Detect which cell encompasses the target text, then output its (X, Y) center coordinate. 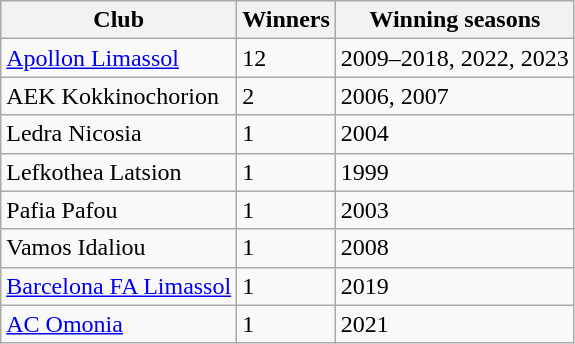
Pafia Pafou (119, 210)
Club (119, 20)
2006, 2007 (454, 96)
Barcelona FA Limassol (119, 286)
2004 (454, 134)
Winning seasons (454, 20)
2019 (454, 286)
Lefkothea Latsion (119, 172)
1999 (454, 172)
Ledra Nicosia (119, 134)
2021 (454, 324)
12 (286, 58)
2008 (454, 248)
2003 (454, 210)
Apollon Limassol (119, 58)
Vamos Idaliou (119, 248)
2 (286, 96)
AEK Kokkinochorion (119, 96)
2009–2018, 2022, 2023 (454, 58)
Winners (286, 20)
AC Omonia (119, 324)
